Find where the given text appears and provide that cell's center as [X, Y] coordinate. 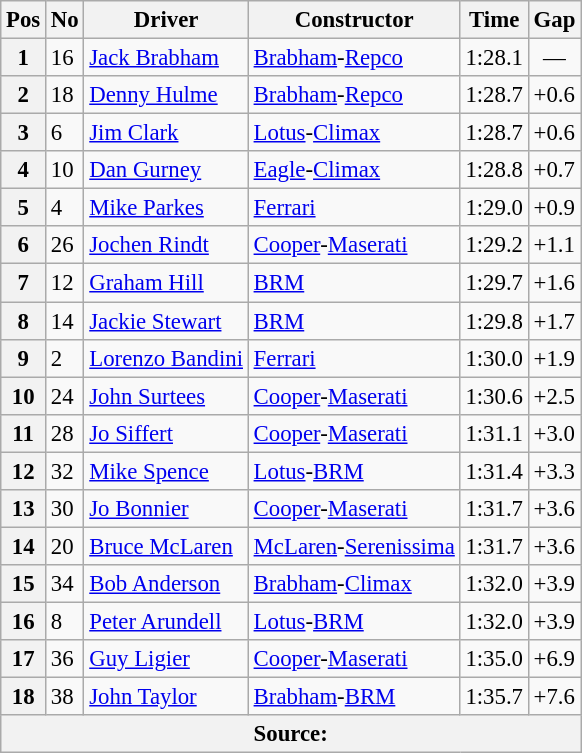
1:35.0 [494, 659]
+7.6 [554, 697]
+0.7 [554, 170]
Pos [24, 20]
Brabham-BRM [354, 697]
28 [65, 433]
+0.9 [554, 208]
Constructor [354, 20]
Eagle-Climax [354, 170]
John Surtees [166, 396]
Jochen Rindt [166, 245]
1:28.1 [494, 58]
1:29.7 [494, 283]
Lotus-Climax [354, 133]
Peter Arundell [166, 621]
20 [65, 546]
9 [24, 358]
+2.5 [554, 396]
Brabham-Climax [354, 584]
36 [65, 659]
Mike Parkes [166, 208]
Guy Ligier [166, 659]
1:30.0 [494, 358]
McLaren-Serenissima [354, 546]
No [65, 20]
Source: [291, 734]
Dan Gurney [166, 170]
Jack Brabham [166, 58]
1:35.7 [494, 697]
Graham Hill [166, 283]
1:30.6 [494, 396]
24 [65, 396]
John Taylor [166, 697]
13 [24, 509]
+1.9 [554, 358]
1 [24, 58]
— [554, 58]
Bruce McLaren [166, 546]
11 [24, 433]
+1.1 [554, 245]
5 [24, 208]
Jo Bonnier [166, 509]
34 [65, 584]
+6.9 [554, 659]
Jim Clark [166, 133]
+3.3 [554, 471]
Driver [166, 20]
Gap [554, 20]
Jackie Stewart [166, 321]
1:29.2 [494, 245]
Lorenzo Bandini [166, 358]
26 [65, 245]
17 [24, 659]
1:29.8 [494, 321]
+1.7 [554, 321]
1:28.8 [494, 170]
30 [65, 509]
Mike Spence [166, 471]
Jo Siffert [166, 433]
15 [24, 584]
3 [24, 133]
7 [24, 283]
38 [65, 697]
32 [65, 471]
Denny Hulme [166, 95]
Bob Anderson [166, 584]
+1.6 [554, 283]
1:29.0 [494, 208]
1:31.1 [494, 433]
1:31.4 [494, 471]
+3.0 [554, 433]
Time [494, 20]
